Detect which cell encompasses the target text, then output its (x, y) center coordinate. 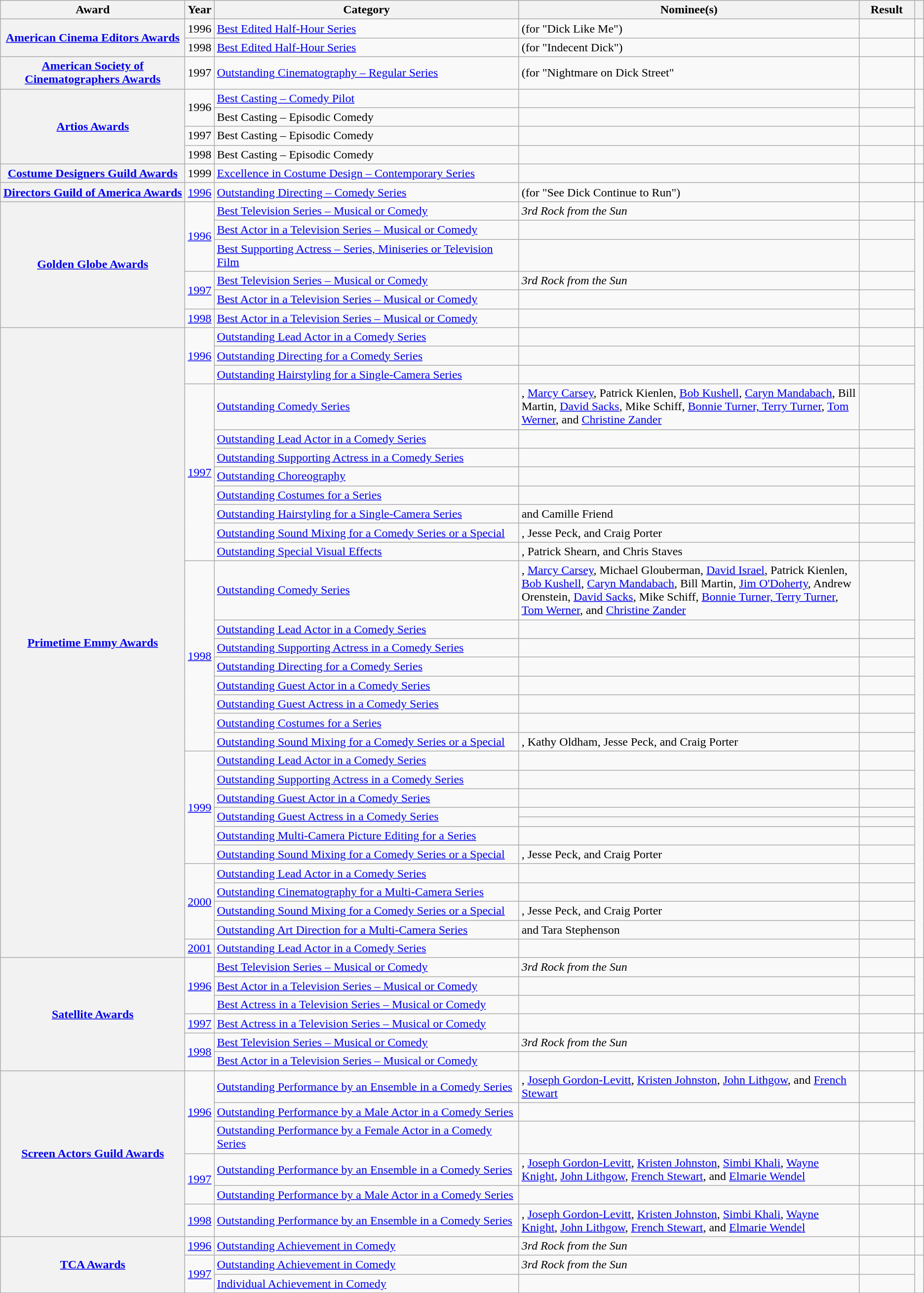
(for "See Dick Continue to Run") (689, 192)
and Camille Friend (689, 514)
Costume Designers Guild Awards (93, 173)
Directors Guild of America Awards (93, 192)
Nominee(s) (689, 10)
Artios Awards (93, 126)
Best Casting – Comedy Pilot (366, 98)
Golden Globe Awards (93, 265)
Year (199, 10)
Best Supporting Actress – Series, Miniseries or Television Film (366, 255)
and Tara Stephenson (689, 929)
Screen Actors Guild Awards (93, 1153)
Outstanding Multi-Camera Picture Editing for a Series (366, 836)
Primetime Emmy Awards (93, 643)
American Society of Cinematographers Awards (93, 73)
2000 (199, 901)
Outstanding Special Visual Effects (366, 551)
Outstanding Art Direction for a Multi-Camera Series (366, 929)
(for "Indecent Dick") (689, 47)
(for "Nightmare on Dick Street" (689, 73)
Award (93, 10)
Individual Achievement in Comedy (366, 1284)
, Patrick Shearn, and Chris Staves (689, 551)
, Joseph Gordon-Levitt, Kristen Johnston, John Lithgow, and French Stewart (689, 1087)
Outstanding Performance by a Female Actor in a Comedy Series (366, 1137)
, Kathy Oldham, Jesse Peck, and Craig Porter (689, 742)
Category (366, 10)
Outstanding Cinematography for a Multi-Camera Series (366, 892)
(for "Dick Like Me") (689, 29)
Excellence in Costume Design – Contemporary Series (366, 173)
Satellite Awards (93, 1014)
TCA Awards (93, 1264)
American Cinema Editors Awards (93, 38)
Result (886, 10)
Outstanding Cinematography – Regular Series (366, 73)
Outstanding Choreography (366, 476)
2001 (199, 949)
Outstanding Directing – Comedy Series (366, 192)
